Detect which cell encompasses the target text, then output its (x, y) center coordinate. 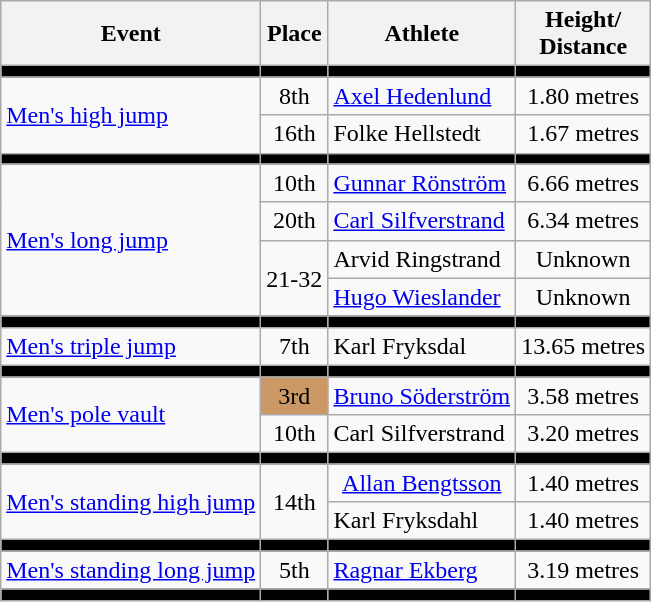
Men's standing long jump (131, 570)
8th (294, 96)
6.66 metres (584, 183)
Men's long jump (131, 240)
Hugo Wieslander (422, 297)
Event (131, 34)
Athlete (422, 34)
Height/Distance (584, 34)
16th (294, 134)
Men's standing high jump (131, 502)
20th (294, 221)
1.80 metres (584, 96)
5th (294, 570)
Men's pole vault (131, 414)
7th (294, 346)
Bruno Söderström (422, 395)
3.19 metres (584, 570)
Men's high jump (131, 115)
Ragnar Ekberg (422, 570)
1.67 metres (584, 134)
Allan Bengtsson (422, 483)
Gunnar Rönström (422, 183)
Place (294, 34)
Karl Fryksdal (422, 346)
Folke Hellstedt (422, 134)
13.65 metres (584, 346)
3.20 metres (584, 434)
Karl Fryksdahl (422, 521)
14th (294, 502)
Men's triple jump (131, 346)
3.58 metres (584, 395)
Axel Hedenlund (422, 96)
21-32 (294, 278)
6.34 metres (584, 221)
3rd (294, 395)
Arvid Ringstrand (422, 259)
